Provide the [x, y] coordinate of the cell's center where the given text is located.  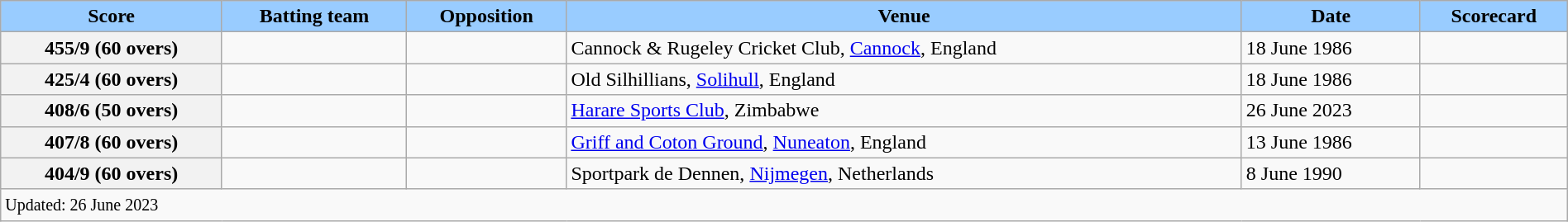
Sportpark de Dennen, Nijmegen, Netherlands [904, 173]
Old Silhillians, Solihull, England [904, 79]
455/9 (60 overs) [112, 48]
407/8 (60 overs) [112, 142]
408/6 (50 overs) [112, 111]
26 June 2023 [1331, 111]
Scorecard [1494, 17]
Date [1331, 17]
Score [112, 17]
Venue [904, 17]
Opposition [486, 17]
8 June 1990 [1331, 173]
Updated: 26 June 2023 [784, 205]
425/4 (60 overs) [112, 79]
404/9 (60 overs) [112, 173]
Griff and Coton Ground, Nuneaton, England [904, 142]
13 June 1986 [1331, 142]
Batting team [314, 17]
Cannock & Rugeley Cricket Club, Cannock, England [904, 48]
Harare Sports Club, Zimbabwe [904, 111]
